Provide the [x, y] coordinate of the cell's center where the given text is located.  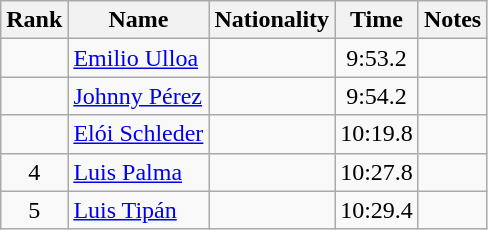
Notes [452, 20]
9:53.2 [377, 58]
Emilio Ulloa [138, 58]
Johnny Pérez [138, 96]
10:29.4 [377, 210]
10:27.8 [377, 172]
Luis Tipán [138, 210]
Elói Schleder [138, 134]
Nationality [272, 20]
Luis Palma [138, 172]
5 [34, 210]
Time [377, 20]
10:19.8 [377, 134]
Name [138, 20]
9:54.2 [377, 96]
4 [34, 172]
Rank [34, 20]
